Provide the (X, Y) coordinate of the cell's center where the given text is located.  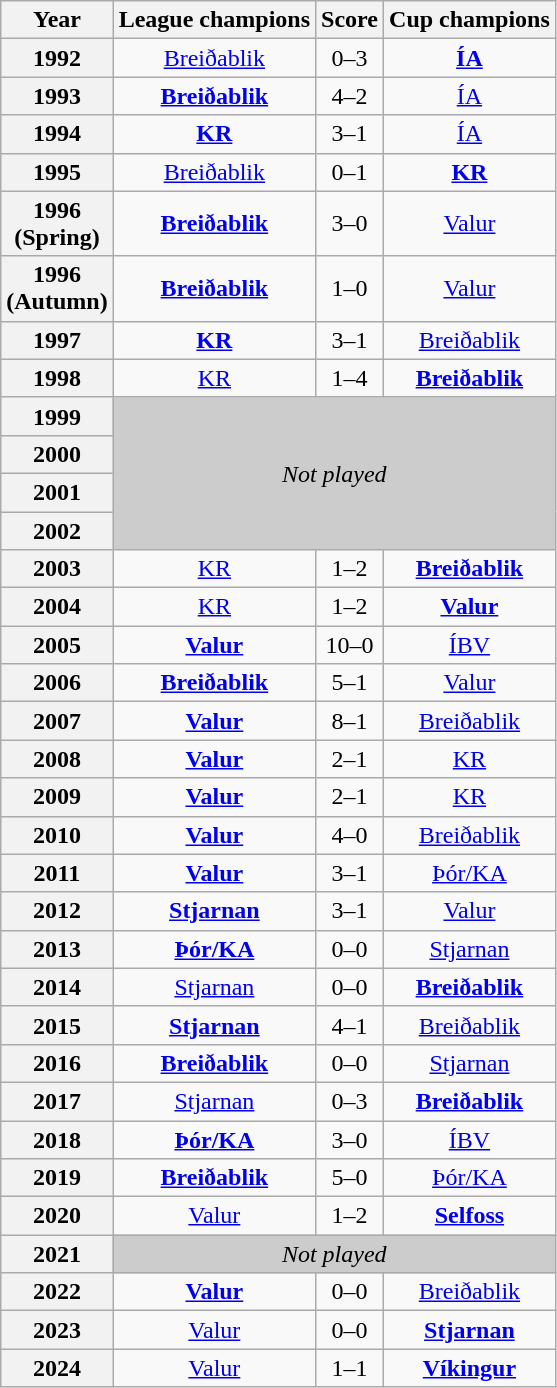
0–1 (350, 172)
Cup champions (470, 20)
1999 (57, 416)
2022 (57, 1292)
2018 (57, 1139)
2002 (57, 531)
1996(Spring) (57, 224)
Year (57, 20)
2020 (57, 1216)
2017 (57, 1101)
2006 (57, 683)
2021 (57, 1254)
Score (350, 20)
4–0 (350, 835)
2012 (57, 911)
1–1 (350, 1368)
2014 (57, 987)
2011 (57, 873)
4–1 (350, 1025)
Víkingur (470, 1368)
Selfoss (470, 1216)
2005 (57, 645)
2013 (57, 949)
2019 (57, 1178)
2001 (57, 492)
1–0 (350, 288)
League champions (214, 20)
2010 (57, 835)
1992 (57, 58)
2009 (57, 797)
1–4 (350, 378)
2016 (57, 1063)
1993 (57, 96)
2007 (57, 721)
10–0 (350, 645)
1997 (57, 340)
2024 (57, 1368)
8–1 (350, 721)
2015 (57, 1025)
1998 (57, 378)
2023 (57, 1330)
1995 (57, 172)
5–0 (350, 1178)
2000 (57, 454)
1996(Autumn) (57, 288)
5–1 (350, 683)
1994 (57, 134)
4–2 (350, 96)
2004 (57, 607)
2003 (57, 569)
2008 (57, 759)
